Locate the cell with the specified text and output its (X, Y) center coordinate. 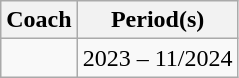
2023 – 11/2024 (158, 58)
Coach (39, 20)
Period(s) (158, 20)
